Determine the (X, Y) coordinate at the center of the cell enclosing the given text.  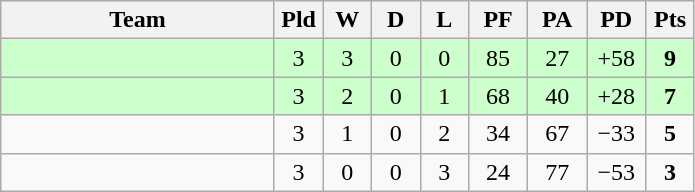
Pts (670, 20)
67 (558, 134)
Team (138, 20)
40 (558, 96)
24 (498, 172)
−53 (616, 172)
9 (670, 58)
PA (558, 20)
D (396, 20)
68 (498, 96)
−33 (616, 134)
PD (616, 20)
W (348, 20)
+58 (616, 58)
L (444, 20)
Pld (298, 20)
27 (558, 58)
+28 (616, 96)
77 (558, 172)
34 (498, 134)
PF (498, 20)
5 (670, 134)
85 (498, 58)
7 (670, 96)
